Extract the (x, y) coordinate from the center of the cell holding the provided text.  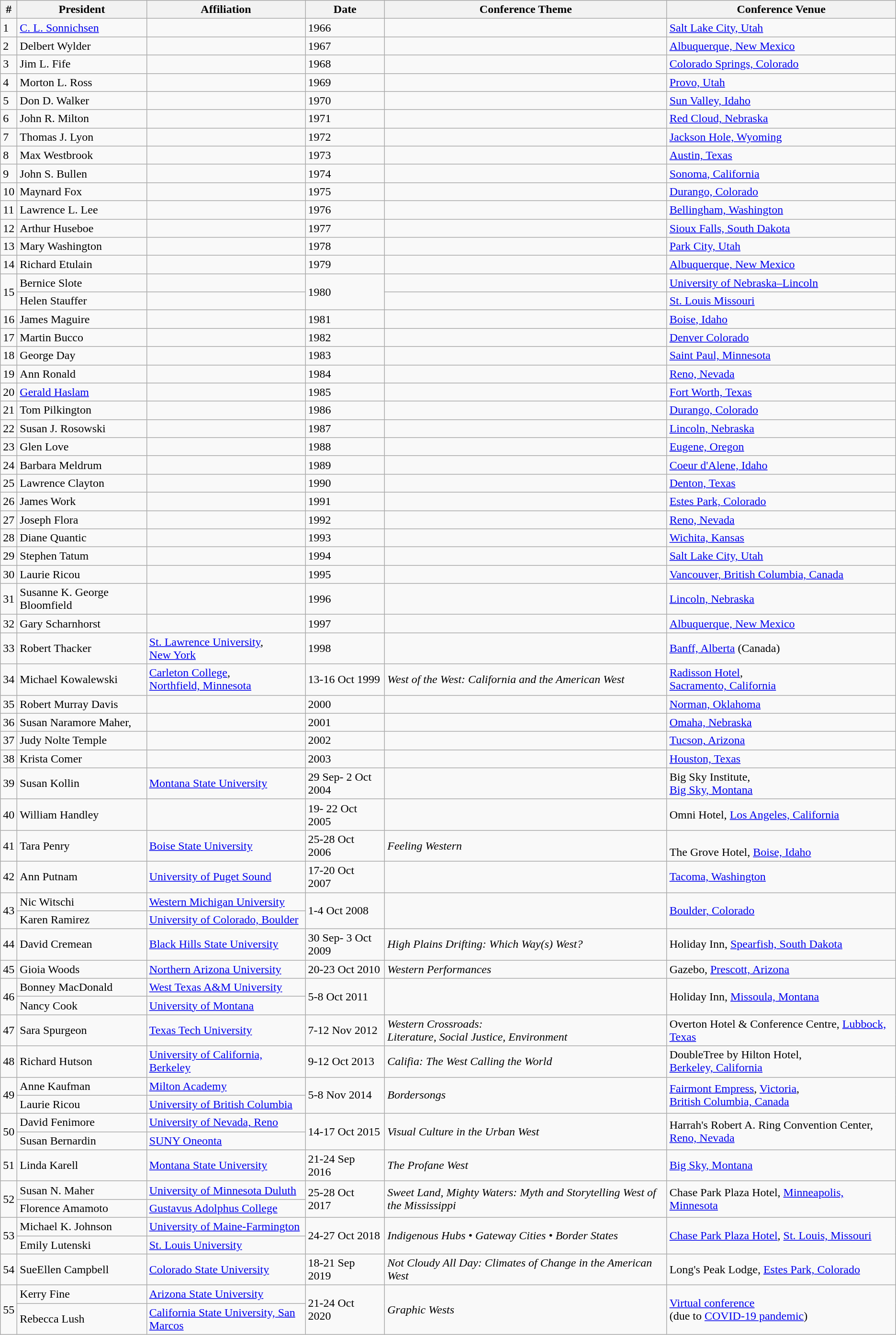
Michael K. Johnson (82, 1226)
1991 (345, 501)
Holiday Inn, Spearfish, South Dakota (781, 945)
Saint Paul, Minnesota (781, 356)
Diane Quantic (82, 538)
Conference Venue (781, 10)
2000 (345, 704)
Mary Washington (82, 247)
1994 (345, 556)
Ann Putnam (82, 877)
Gioia Woods (82, 969)
1981 (345, 319)
2 (9, 46)
Holiday Inn, Missoula, Montana (781, 997)
Denver Colorado (781, 337)
Milton Academy (226, 1086)
Florence Amamoto (82, 1208)
Susan Bernardin (82, 1141)
Long's Peak Lodge, Estes Park, Colorado (781, 1269)
President (82, 10)
Indigenous Hubs • Gateway Cities • Border States (526, 1235)
Arthur Huseboe (82, 228)
52 (9, 1199)
46 (9, 997)
Judy Nolte Temple (82, 740)
Chase Park Plaza Hotel, Minneapolis, Minnesota (781, 1199)
Susan N. Maher (82, 1190)
24 (9, 465)
Richard Etulain (82, 265)
1998 (345, 648)
University of Nevada, Reno (226, 1122)
4 (9, 82)
Thomas J. Lyon (82, 137)
Robert Thacker (82, 648)
Robert Murray Davis (82, 704)
Sun Valley, Idaho (781, 101)
55 (9, 1310)
Banff, Alberta (Canada) (781, 648)
Estes Park, Colorado (781, 501)
49 (9, 1095)
Nic Witschi (82, 901)
George Day (82, 356)
West Texas A&M University (226, 987)
25 (9, 483)
Emily Lutenski (82, 1245)
Austin, Texas (781, 155)
Texas Tech University (226, 1030)
University of Nebraska–Lincoln (781, 283)
Sonoma, California (781, 173)
Western Performances (526, 969)
7 (9, 137)
University of British Columbia (226, 1104)
1988 (345, 447)
30 (9, 574)
51 (9, 1165)
Tucson, Arizona (781, 740)
Western Crossroads:Literature, Social Justice, Environment (526, 1030)
Overton Hotel & Conference Centre, Lubbock, Texas (781, 1030)
Vancouver, British Columbia, Canada (781, 574)
Bonney MacDonald (82, 987)
16 (9, 319)
1980 (345, 292)
Provo, Utah (781, 82)
SUNY Oneonta (226, 1141)
34 (9, 680)
C. L. Sonnichsen (82, 28)
Coeur d'Alene, Idaho (781, 465)
1990 (345, 483)
1996 (345, 599)
15 (9, 292)
Houston, Texas (781, 759)
13-16 Oct 1999 (345, 680)
35 (9, 704)
Stephen Tatum (82, 556)
45 (9, 969)
Glen Love (82, 447)
29 (9, 556)
Anne Kaufman (82, 1086)
54 (9, 1269)
Red Cloud, Nebraska (781, 119)
Harrah's Robert A. Ring Convention Center, Reno, Nevada (781, 1132)
Big Sky Institute,Big Sky, Montana (781, 783)
Karen Ramirez (82, 920)
Date (345, 10)
3 (9, 64)
Bordersongs (526, 1095)
5-8 Nov 2014 (345, 1095)
Conference Theme (526, 10)
18 (9, 356)
Krista Comer (82, 759)
Ann Ronald (82, 374)
Gerald Haslam (82, 392)
44 (9, 945)
22 (9, 428)
Joseph Flora (82, 519)
1974 (345, 173)
Tom Pilkington (82, 410)
Rebecca Lush (82, 1319)
James Work (82, 501)
47 (9, 1030)
12 (9, 228)
9-12 Oct 2013 (345, 1062)
43 (9, 910)
1968 (345, 64)
Gustavus Adolphus College (226, 1208)
27 (9, 519)
1979 (345, 265)
23 (9, 447)
Fort Worth, Texas (781, 392)
5 (9, 101)
Sioux Falls, South Dakota (781, 228)
24-27 Oct 2018 (345, 1235)
36 (9, 722)
Park City, Utah (781, 247)
53 (9, 1235)
Kerry Fine (82, 1294)
Boulder, Colorado (781, 910)
Bernice Slote (82, 283)
5-8 Oct 2011 (345, 997)
Michael Kowalewski (82, 680)
9 (9, 173)
Wichita, Kansas (781, 538)
11 (9, 210)
Northern Arizona University (226, 969)
1983 (345, 356)
Fairmont Empress, Victoria,British Columbia, Canada (781, 1095)
David Cremean (82, 945)
1984 (345, 374)
Norman, Oklahoma (781, 704)
Affiliation (226, 10)
30 Sep- 3 Oct 2009 (345, 945)
Colorado Springs, Colorado (781, 64)
1989 (345, 465)
Bellingham, Washington (781, 210)
Lawrence L. Lee (82, 210)
7-12 Nov 2012 (345, 1030)
1997 (345, 624)
1971 (345, 119)
28 (9, 538)
1986 (345, 410)
2001 (345, 722)
Jim L. Fife (82, 64)
Susan Naramore Maher, (82, 722)
University of Minnesota Duluth (226, 1190)
Susan Kollin (82, 783)
Tacoma, Washington (781, 877)
John R. Milton (82, 119)
Denton, Texas (781, 483)
Nancy Cook (82, 1006)
Barbara Meldrum (82, 465)
Virtual conference(due to COVID-19 pandemic) (781, 1310)
Maynard Fox (82, 191)
1993 (345, 538)
California State University, San Marcos (226, 1319)
1966 (345, 28)
Califia: The West Calling the World (526, 1062)
21 (9, 410)
University of Colorado, Boulder (226, 920)
St. Louis University (226, 1245)
1977 (345, 228)
Delbert Wylder (82, 46)
Susan J. Rosowski (82, 428)
1969 (345, 82)
Don D. Walker (82, 101)
8 (9, 155)
# (9, 10)
1970 (345, 101)
Not Cloudy All Day: Climates of Change in the American West (526, 1269)
Gazebo, Prescott, Arizona (781, 969)
1976 (345, 210)
20 (9, 392)
48 (9, 1062)
DoubleTree by Hilton Hotel,Berkeley, California (781, 1062)
1967 (345, 46)
1982 (345, 337)
6 (9, 119)
41 (9, 845)
1-4 Oct 2008 (345, 910)
37 (9, 740)
26 (9, 501)
1987 (345, 428)
50 (9, 1132)
Omni Hotel, Los Angeles, California (781, 815)
1995 (345, 574)
Chase Park Plaza Hotel, St. Louis, Missouri (781, 1235)
University of Maine-Farmington (226, 1226)
Jackson Hole, Wyoming (781, 137)
Big Sky, Montana (781, 1165)
SueEllen Campbell (82, 1269)
Radisson Hotel,Sacramento, California (781, 680)
St. Louis Missouri (781, 301)
21-24 Sep2016 (345, 1165)
Visual Culture in the Urban West (526, 1132)
Tara Penry (82, 845)
David Fenimore (82, 1122)
42 (9, 877)
University of Montana (226, 1006)
James Maguire (82, 319)
21-24 Oct2020 (345, 1310)
Graphic Wests (526, 1310)
1 (9, 28)
32 (9, 624)
Lawrence Clayton (82, 483)
29 Sep- 2 Oct 2004 (345, 783)
John S. Bullen (82, 173)
Western Michigan University (226, 901)
17 (9, 337)
13 (9, 247)
Sara Spurgeon (82, 1030)
20-23 Oct 2010 (345, 969)
The Grove Hotel, Boise, Idaho (781, 845)
St. Lawrence University,New York (226, 648)
1975 (345, 191)
Max Westbrook (82, 155)
1973 (345, 155)
18-21 Sep2019 (345, 1269)
Colorado State University (226, 1269)
William Handley (82, 815)
25-28 Oct2006 (345, 845)
31 (9, 599)
The Profane West (526, 1165)
University of California, Berkeley (226, 1062)
Martin Bucco (82, 337)
17-20 Oct2007 (345, 877)
38 (9, 759)
1978 (345, 247)
2003 (345, 759)
Boise, Idaho (781, 319)
14-17 Oct 2015 (345, 1132)
Morton L. Ross (82, 82)
Helen Stauffer (82, 301)
Sweet Land, Mighty Waters: Myth and Storytelling West of the Mississippi (526, 1199)
Richard Hutson (82, 1062)
40 (9, 815)
High Plains Drifting: Which Way(s) West? (526, 945)
1985 (345, 392)
1992 (345, 519)
Black Hills State University (226, 945)
University of Puget Sound (226, 877)
Boise State University (226, 845)
19 (9, 374)
1972 (345, 137)
2002 (345, 740)
33 (9, 648)
39 (9, 783)
Omaha, Nebraska (781, 722)
Feeling Western (526, 845)
Carleton College,Northfield, Minnesota (226, 680)
25-28 Oct2017 (345, 1199)
Arizona State University (226, 1294)
Eugene, Oregon (781, 447)
Susanne K. George Bloomfield (82, 599)
14 (9, 265)
10 (9, 191)
Gary Scharnhorst (82, 624)
Linda Karell (82, 1165)
West of the West: California and the American West (526, 680)
19- 22 Oct2005 (345, 815)
